Scan for the cell matching the given text and deliver its (x, y) coordinate at center. 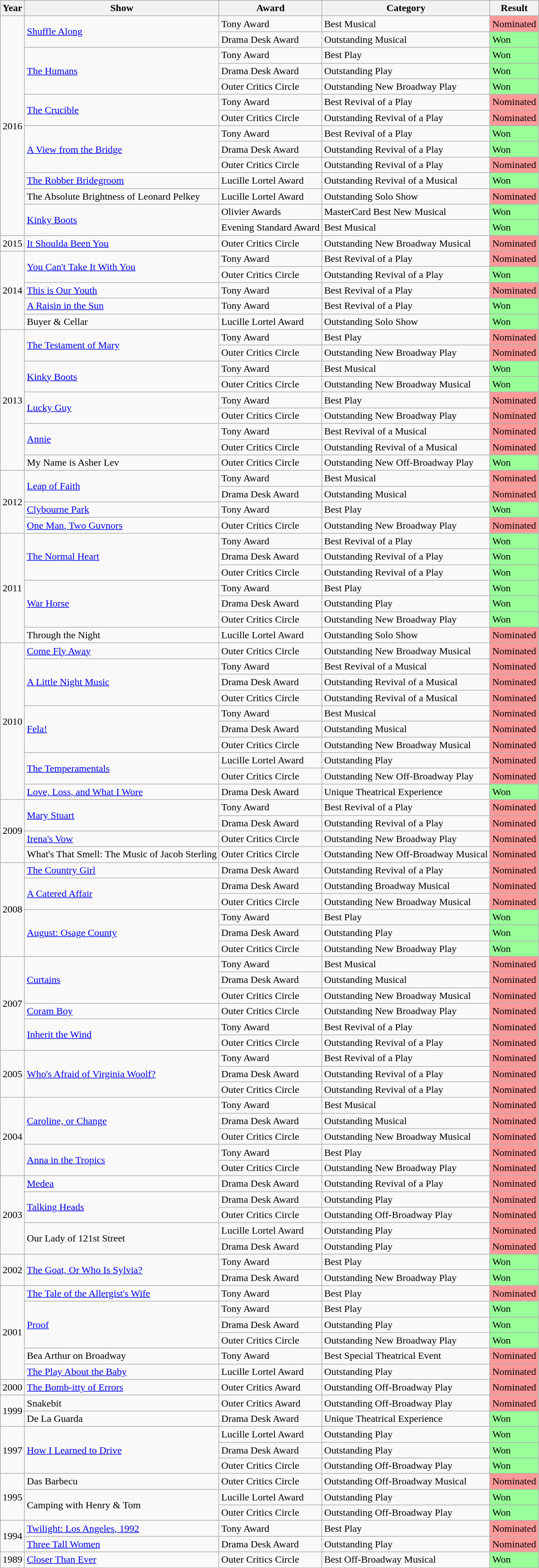
Best Off-Broadway Musical (406, 1560)
De La Guarda (122, 1419)
Who's Afraid of Virginia Woolf? (122, 1074)
Medea (122, 1183)
Category (406, 8)
The Testament of Mary (122, 345)
A View from the Bridge (122, 149)
1989 (12, 1560)
My Name is Asher Lev (122, 463)
Anna in the Tropics (122, 1160)
A Catered Affair (122, 894)
August: Osage County (122, 933)
2000 (12, 1387)
1994 (12, 1536)
The Robber Bridegroom (122, 180)
Our Lady of 121st Street (122, 1239)
1999 (12, 1411)
MasterCard Best New Musical (406, 212)
Curtains (122, 980)
Award (270, 8)
Love, Loss, and What I Wore (122, 792)
Snakebit (122, 1403)
It Shoulda Been You (122, 243)
Camping with Henry & Tom (122, 1505)
You Can't Take It With You (122, 267)
2002 (12, 1270)
How I Learned to Drive (122, 1450)
Lucky Guy (122, 408)
2003 (12, 1215)
Closer Than Ever (122, 1560)
2007 (12, 1003)
Outstanding New Off-Broadway Musical (406, 854)
A Little Night Music (122, 682)
2016 (12, 126)
2012 (12, 502)
Three Tall Women (122, 1544)
Fela! (122, 729)
Bea Arthur on Broadway (122, 1356)
Annie (122, 439)
Talking Heads (122, 1207)
What's That Smell: The Music of Jacob Sterling (122, 854)
The Normal Heart (122, 557)
2009 (12, 831)
Year (12, 8)
Mary Stuart (122, 815)
Caroline, or Change (122, 1121)
The Tale of the Allergist's Wife (122, 1293)
War Horse (122, 604)
2008 (12, 909)
Olivier Awards (270, 212)
The Country Girl (122, 870)
2015 (12, 243)
Best Special Theatrical Event (406, 1356)
Twilight: Los Angeles, 1992 (122, 1528)
The Goat, Or Who Is Sylvia? (122, 1270)
2005 (12, 1074)
2011 (12, 588)
2004 (12, 1136)
Leap of Faith (122, 486)
Irena's Vow (122, 839)
2001 (12, 1332)
Result (514, 8)
Proof (122, 1325)
Outstanding Broadway Musical (406, 886)
Show (122, 8)
A Raisin in the Sun (122, 306)
One Man, Two Guvnors (122, 525)
The Bomb-itty of Errors (122, 1387)
Shuffle Along (122, 32)
2010 (12, 721)
2013 (12, 400)
The Temperamentals (122, 768)
Come Fly Away (122, 651)
Evening Standard Award (270, 228)
1997 (12, 1450)
The Humans (122, 71)
Clybourne Park (122, 510)
The Play About the Baby (122, 1372)
Buyer & Cellar (122, 322)
Das Barbecu (122, 1482)
Coram Boy (122, 1011)
The Absolute Brightness of Leonard Pelkey (122, 196)
The Crucible (122, 110)
2014 (12, 290)
Outstanding Off-Broadway Musical (406, 1482)
This is Our Youth (122, 290)
Inherit the Wind (122, 1035)
Through the Night (122, 635)
1995 (12, 1497)
